Return the (X, Y) coordinate for the center point of the cell that contains the specified text.  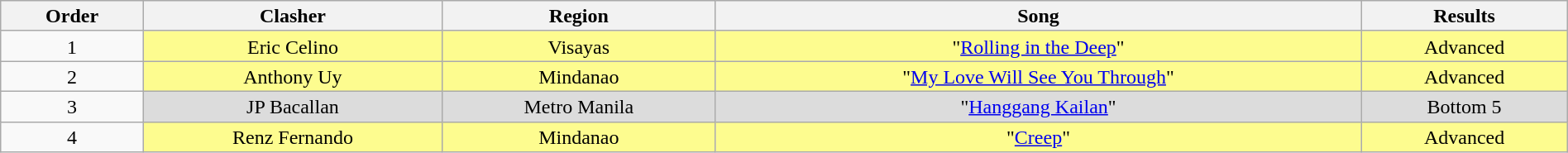
"Rolling in the Deep" (1039, 46)
Visayas (579, 46)
Eric Celino (293, 46)
Metro Manila (579, 106)
"Creep" (1039, 137)
Song (1039, 17)
2 (73, 76)
Order (73, 17)
3 (73, 106)
Bottom 5 (1464, 106)
Renz Fernando (293, 137)
Anthony Uy (293, 76)
JP Bacallan (293, 106)
Clasher (293, 17)
1 (73, 46)
"Hanggang Kailan" (1039, 106)
Results (1464, 17)
4 (73, 137)
Region (579, 17)
"My Love Will See You Through" (1039, 76)
